Return the [X, Y] coordinate for the center point of the cell that contains the specified text.  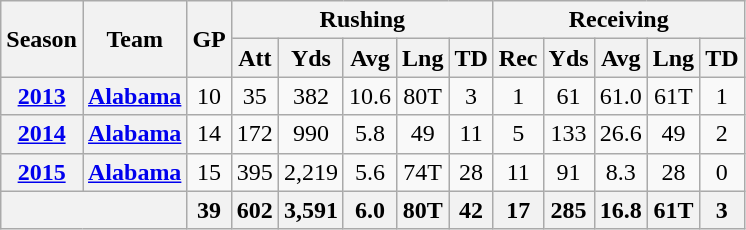
285 [568, 210]
2 [722, 134]
39 [209, 210]
15 [209, 172]
42 [471, 210]
133 [568, 134]
Att [254, 58]
26.6 [620, 134]
2,219 [310, 172]
Rushing [362, 20]
395 [254, 172]
Team [134, 39]
2014 [42, 134]
5 [518, 134]
602 [254, 210]
Season [42, 39]
382 [310, 96]
6.0 [370, 210]
5.8 [370, 134]
2015 [42, 172]
61 [568, 96]
10 [209, 96]
172 [254, 134]
8.3 [620, 172]
5.6 [370, 172]
GP [209, 39]
17 [518, 210]
35 [254, 96]
Rec [518, 58]
990 [310, 134]
2013 [42, 96]
3,591 [310, 210]
91 [568, 172]
14 [209, 134]
74T [422, 172]
16.8 [620, 210]
61.0 [620, 96]
0 [722, 172]
10.6 [370, 96]
Receiving [618, 20]
